Find where the given text appears and provide that cell's center as [x, y] coordinate. 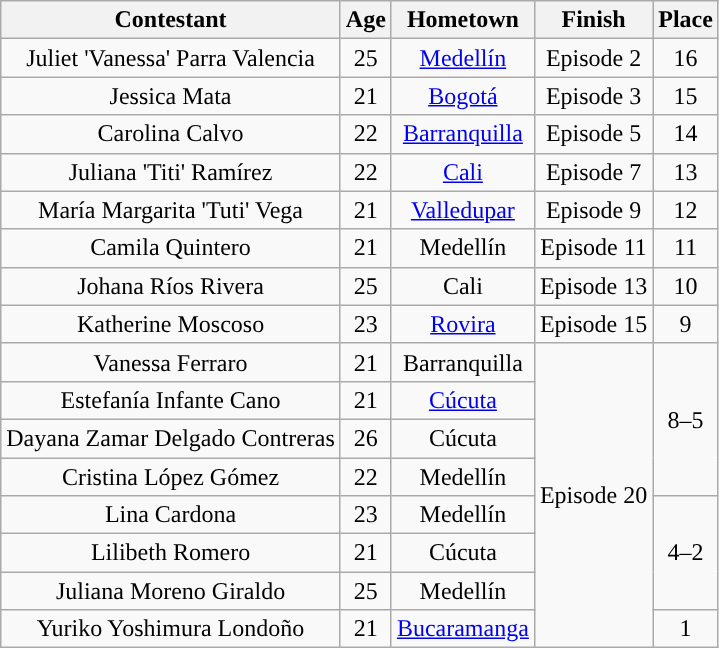
13 [686, 172]
Finish [593, 20]
Episode 5 [593, 134]
Episode 13 [593, 286]
Bucaramanga [462, 629]
Episode 20 [593, 495]
Lilibeth Romero [171, 553]
Place [686, 20]
Juliana Moreno Giraldo [171, 591]
Episode 15 [593, 324]
26 [366, 438]
Cristina López Gómez [171, 477]
Katherine Moscoso [171, 324]
11 [686, 248]
María Margarita 'Tuti' Vega [171, 210]
Jessica Mata [171, 96]
Johana Ríos Rivera [171, 286]
12 [686, 210]
16 [686, 58]
Episode 2 [593, 58]
Hometown [462, 20]
Carolina Calvo [171, 134]
Rovira [462, 324]
1 [686, 629]
Contestant [171, 20]
Juliana 'Titi' Ramírez [171, 172]
Estefanía Infante Cano [171, 400]
Episode 11 [593, 248]
Valledupar [462, 210]
Episode 7 [593, 172]
Age [366, 20]
4–2 [686, 553]
14 [686, 134]
Lina Cardona [171, 515]
9 [686, 324]
Camila Quintero [171, 248]
15 [686, 96]
Vanessa Ferraro [171, 362]
Bogotá [462, 96]
Yuriko Yoshimura Londoño [171, 629]
10 [686, 286]
8–5 [686, 419]
Juliet 'Vanessa' Parra Valencia [171, 58]
Episode 9 [593, 210]
Episode 3 [593, 96]
Dayana Zamar Delgado Contreras [171, 438]
